Determine the (X, Y) coordinate at the center of the cell enclosing the given text.  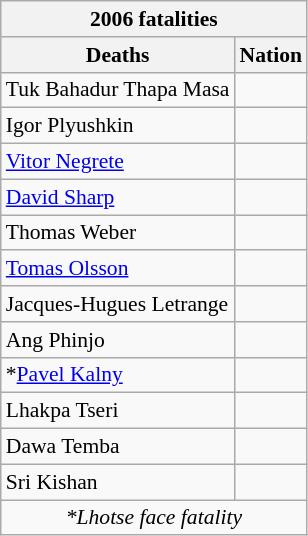
Vitor Negrete (118, 162)
Sri Kishan (118, 482)
*Lhotse face fatality (154, 518)
Nation (271, 55)
Igor Plyushkin (118, 126)
Jacques-Hugues Letrange (118, 304)
Tomas Olsson (118, 269)
David Sharp (118, 197)
Thomas Weber (118, 233)
2006 fatalities (154, 19)
Ang Phinjo (118, 340)
Lhakpa Tseri (118, 411)
Deaths (118, 55)
Tuk Bahadur Thapa Masa (118, 90)
*Pavel Kalny (118, 375)
Dawa Temba (118, 447)
